Return the [x, y] coordinate for the center point of the cell that contains the specified text.  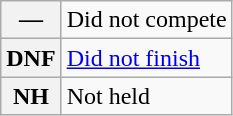
Not held [146, 96]
NH [31, 96]
Did not finish [146, 58]
Did not compete [146, 20]
DNF [31, 58]
— [31, 20]
